Search for the cell housing the specified text and yield its [X, Y] center coordinate. 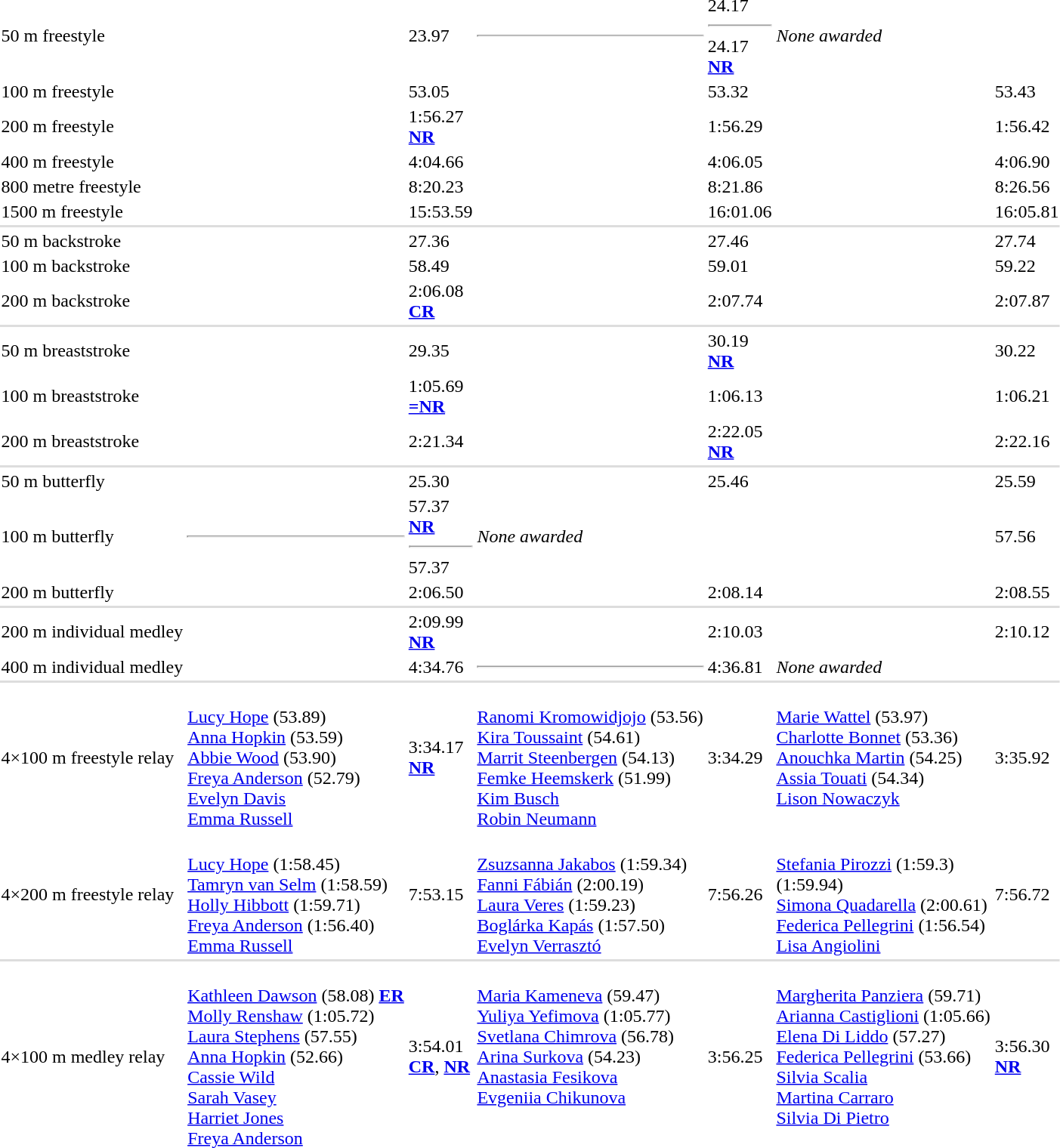
Stefania Pirozzi (1:59.3) (1:59.94)Simona Quadarella (2:00.61)Federica Pellegrini (1:56.54)Lisa Angiolini [883, 894]
7:56.26 [740, 894]
8:26.56 [1027, 187]
100 m backstroke [92, 266]
2:21.34 [440, 441]
2:09.99NR [440, 631]
800 metre freestyle [92, 187]
2:10.03 [740, 631]
2:06.50 [440, 592]
1:56.42 [1027, 127]
200 m butterfly [92, 592]
Zsuzsanna Jakabos (1:59.34)Fanni Fábián (2:00.19)Laura Veres (1:59.23)Boglárka Kapás (1:57.50)Evelyn Verrasztó [590, 894]
4:06.90 [1027, 162]
25.30 [440, 481]
7:53.15 [440, 894]
59.22 [1027, 266]
4:06.05 [740, 162]
400 m individual medley [92, 667]
2:07.74 [740, 301]
100 m freestyle [92, 91]
27.46 [740, 241]
16:05.81 [1027, 211]
2:22.05NR [740, 441]
53.43 [1027, 91]
7:56.72 [1027, 894]
57.56 [1027, 536]
59.01 [740, 266]
4:04.66 [440, 162]
200 m individual medley [92, 631]
100 m butterfly [92, 536]
8:20.23 [440, 187]
50 m breaststroke [92, 350]
Marie Wattel (53.97)Charlotte Bonnet (53.36)Anouchka Martin (54.25)Assia Touati (54.34)Lison Nowaczyk [883, 758]
Lucy Hope (53.89)Anna Hopkin (53.59)Abbie Wood (53.90)Freya Anderson (52.79)Evelyn DavisEmma Russell [296, 758]
1:05.69=NR [440, 396]
27.74 [1027, 241]
58.49 [440, 266]
2:07.87 [1027, 301]
200 m breaststroke [92, 441]
2:06.08CR [440, 301]
4×200 m freestyle relay [92, 894]
1500 m freestyle [92, 211]
200 m backstroke [92, 301]
27.36 [440, 241]
3:35.92 [1027, 758]
2:10.12 [1027, 631]
57.37NR57.37 [440, 536]
1:56.29 [740, 127]
4:36.81 [740, 667]
53.05 [440, 91]
8:21.86 [740, 187]
400 m freestyle [92, 162]
30.22 [1027, 350]
4:34.76 [440, 667]
Lucy Hope (1:58.45)Tamryn van Selm (1:58.59)Holly Hibbott (1:59.71)Freya Anderson (1:56.40)Emma Russell [296, 894]
Ranomi Kromowidjojo (53.56)Kira Toussaint (54.61)Marrit Steenbergen (54.13)Femke Heemskerk (51.99)Kim BuschRobin Neumann [590, 758]
15:53.59 [440, 211]
25.46 [740, 481]
2:22.16 [1027, 441]
1:06.21 [1027, 396]
2:08.55 [1027, 592]
29.35 [440, 350]
3:34.17NR [440, 758]
3:34.29 [740, 758]
1:56.27NR [440, 127]
50 m backstroke [92, 241]
53.32 [740, 91]
1:06.13 [740, 396]
25.59 [1027, 481]
2:08.14 [740, 592]
30.19NR [740, 350]
100 m breaststroke [92, 396]
200 m freestyle [92, 127]
16:01.06 [740, 211]
4×100 m freestyle relay [92, 758]
50 m butterfly [92, 481]
